Capture the cell that displays the provided text and extract its [x, y] central coordinate. 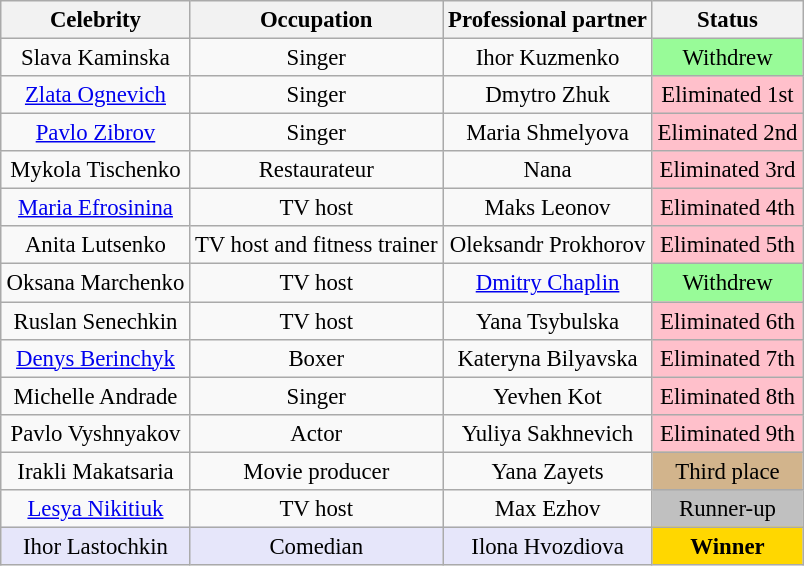
Maria Shmelyova [548, 133]
Eliminated 9th [727, 433]
Ihor Kuzmenko [548, 57]
Eliminated 4th [727, 208]
Max Ezhov [548, 508]
Celebrity [95, 20]
Movie producer [316, 471]
Maria Efrosinina [95, 208]
Zlata Ognevich [95, 95]
Pavlo Zibrov [95, 133]
Nana [548, 170]
Eliminated 1st [727, 95]
Ihor Lastochkin [95, 546]
Eliminated 6th [727, 321]
Pavlo Vyshnyakov [95, 433]
Yana Zayets [548, 471]
Irakli Makatsaria [95, 471]
Eliminated 2nd [727, 133]
Comedian [316, 546]
Dmytro Zhuk [548, 95]
Oksana Marchenko [95, 283]
Ilona Hvozdiova [548, 546]
Occupation [316, 20]
Yevhen Kot [548, 396]
Status [727, 20]
Oleksandr Prokhorov [548, 245]
Actor [316, 433]
Slava Kaminska [95, 57]
Mykola Tischenko [95, 170]
Eliminated 5th [727, 245]
Lesya Nikitiuk [95, 508]
Yana Tsybulska [548, 321]
Kateryna Bilyavska [548, 358]
TV host and fitness trainer [316, 245]
Maks Leonov [548, 208]
Restaurateur [316, 170]
Yuliya Sakhnevich [548, 433]
Eliminated 7th [727, 358]
Eliminated 3rd [727, 170]
Winner [727, 546]
Denys Berinchyk [95, 358]
Runner-up [727, 508]
Eliminated 8th [727, 396]
Anita Lutsenko [95, 245]
Ruslan Senechkin [95, 321]
Professional partner [548, 20]
Third place [727, 471]
Dmitry Chaplin [548, 283]
Boxer [316, 358]
Michelle Andrade [95, 396]
